Pinpoint the cell where the given text exists, returning its [x, y] midpoint coordinate. 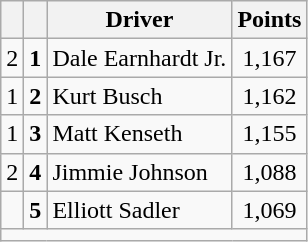
1,088 [270, 172]
3 [36, 134]
5 [36, 210]
Driver [140, 20]
Kurt Busch [140, 96]
1,167 [270, 58]
1,069 [270, 210]
1,155 [270, 134]
Matt Kenseth [140, 134]
4 [36, 172]
Jimmie Johnson [140, 172]
1,162 [270, 96]
Elliott Sadler [140, 210]
Points [270, 20]
Dale Earnhardt Jr. [140, 58]
